Identify which cell holds the provided text, then report its [x, y] central coordinate. 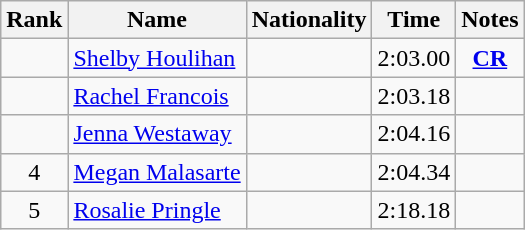
Rosalie Pringle [157, 210]
Nationality [309, 20]
Time [414, 20]
4 [34, 172]
Rank [34, 20]
Jenna Westaway [157, 134]
5 [34, 210]
2:03.00 [414, 58]
Notes [490, 20]
2:03.18 [414, 96]
2:04.34 [414, 172]
Name [157, 20]
2:04.16 [414, 134]
Rachel Francois [157, 96]
CR [490, 58]
2:18.18 [414, 210]
Megan Malasarte [157, 172]
Shelby Houlihan [157, 58]
